Identify which cell holds the provided text, then report its [x, y] central coordinate. 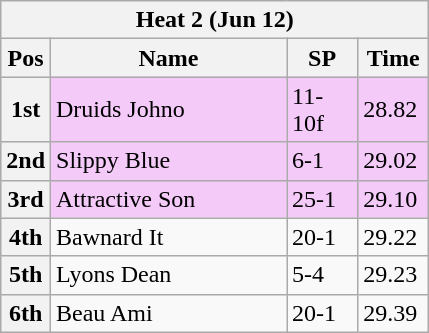
Attractive Son [169, 199]
Beau Ami [169, 313]
Name [169, 58]
Druids Johno [169, 110]
4th [26, 237]
Lyons Dean [169, 275]
6th [26, 313]
29.10 [394, 199]
3rd [26, 199]
Heat 2 (Jun 12) [215, 20]
Time [394, 58]
Pos [26, 58]
Bawnard It [169, 237]
1st [26, 110]
Slippy Blue [169, 161]
5-4 [322, 275]
29.02 [394, 161]
28.82 [394, 110]
29.39 [394, 313]
6-1 [322, 161]
5th [26, 275]
29.22 [394, 237]
11-10f [322, 110]
2nd [26, 161]
29.23 [394, 275]
SP [322, 58]
25-1 [322, 199]
